Scan for the cell matching the given text and deliver its [x, y] coordinate at center. 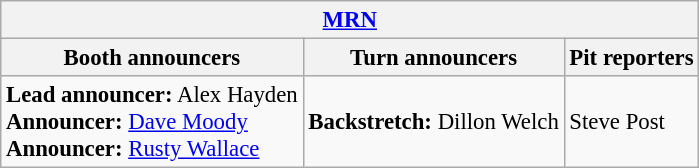
Turn announcers [434, 58]
Steve Post [632, 122]
Lead announcer: Alex HaydenAnnouncer: Dave MoodyAnnouncer: Rusty Wallace [152, 122]
Backstretch: Dillon Welch [434, 122]
Pit reporters [632, 58]
Booth announcers [152, 58]
MRN [350, 20]
